Pinpoint the cell where the given text exists, returning its [X, Y] midpoint coordinate. 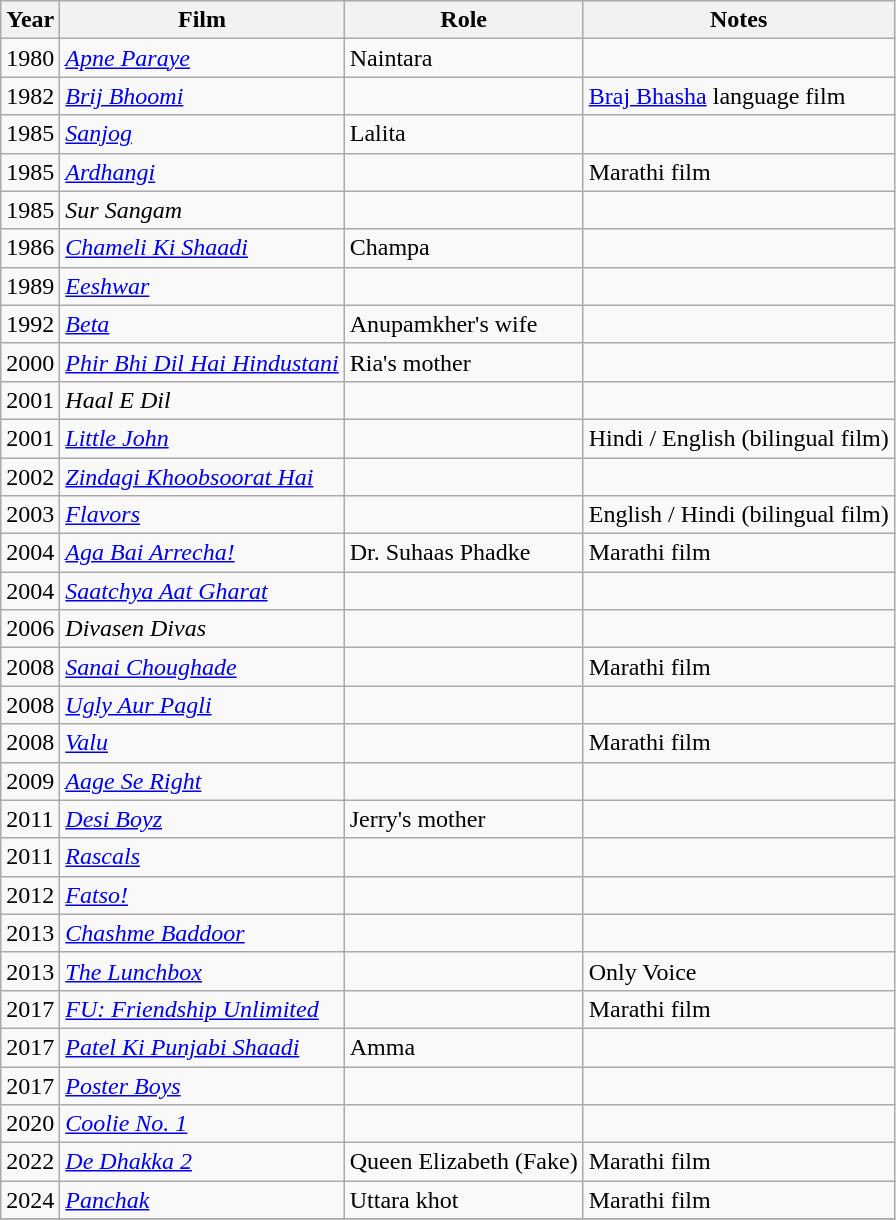
Aage Se Right [202, 781]
Rascals [202, 857]
Phir Bhi Dil Hai Hindustani [202, 362]
Coolie No. 1 [202, 1124]
Dr. Suhaas Phadke [464, 553]
Sanai Choughade [202, 667]
Queen Elizabeth (Fake) [464, 1162]
2024 [30, 1200]
2006 [30, 629]
2002 [30, 477]
1980 [30, 58]
Poster Boys [202, 1085]
Year [30, 20]
English / Hindi (bilingual film) [738, 515]
Divasen Divas [202, 629]
FU: Friendship Unlimited [202, 1009]
Haal E Dil [202, 400]
Beta [202, 324]
Valu [202, 743]
Lalita [464, 134]
De Dhakka 2 [202, 1162]
Patel Ki Punjabi Shaadi [202, 1047]
Panchak [202, 1200]
Flavors [202, 515]
Role [464, 20]
Zindagi Khoobsoorat Hai [202, 477]
Apne Paraye [202, 58]
Hindi / English (bilingual film) [738, 438]
2020 [30, 1124]
Little John [202, 438]
Ugly Aur Pagli [202, 705]
Ria's mother [464, 362]
Sur Sangam [202, 210]
Fatso! [202, 895]
2003 [30, 515]
Sanjog [202, 134]
Brij Bhoomi [202, 96]
Ardhangi [202, 172]
Only Voice [738, 971]
Jerry's mother [464, 819]
Braj Bhasha language film [738, 96]
1992 [30, 324]
2000 [30, 362]
Film [202, 20]
1986 [30, 248]
Champa [464, 248]
Notes [738, 20]
Eeshwar [202, 286]
Uttara khot [464, 1200]
Chashme Baddoor [202, 933]
The Lunchbox [202, 971]
Desi Boyz [202, 819]
Amma [464, 1047]
2009 [30, 781]
Naintara [464, 58]
Aga Bai Arrecha! [202, 553]
1989 [30, 286]
Anupamkher's wife [464, 324]
1982 [30, 96]
Saatchya Aat Gharat [202, 591]
Chameli Ki Shaadi [202, 248]
2022 [30, 1162]
2012 [30, 895]
